Search for the cell housing the specified text and yield its (X, Y) center coordinate. 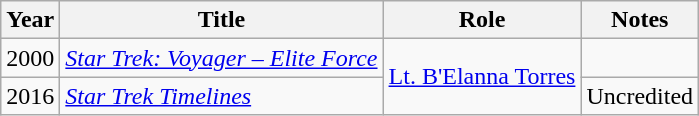
Notes (640, 20)
Star Trek Timelines (222, 96)
Role (482, 20)
Year (30, 20)
Title (222, 20)
2016 (30, 96)
Uncredited (640, 96)
Star Trek: Voyager – Elite Force (222, 58)
2000 (30, 58)
Lt. B'Elanna Torres (482, 77)
